Locate the cell with the specified text and output its (x, y) center coordinate. 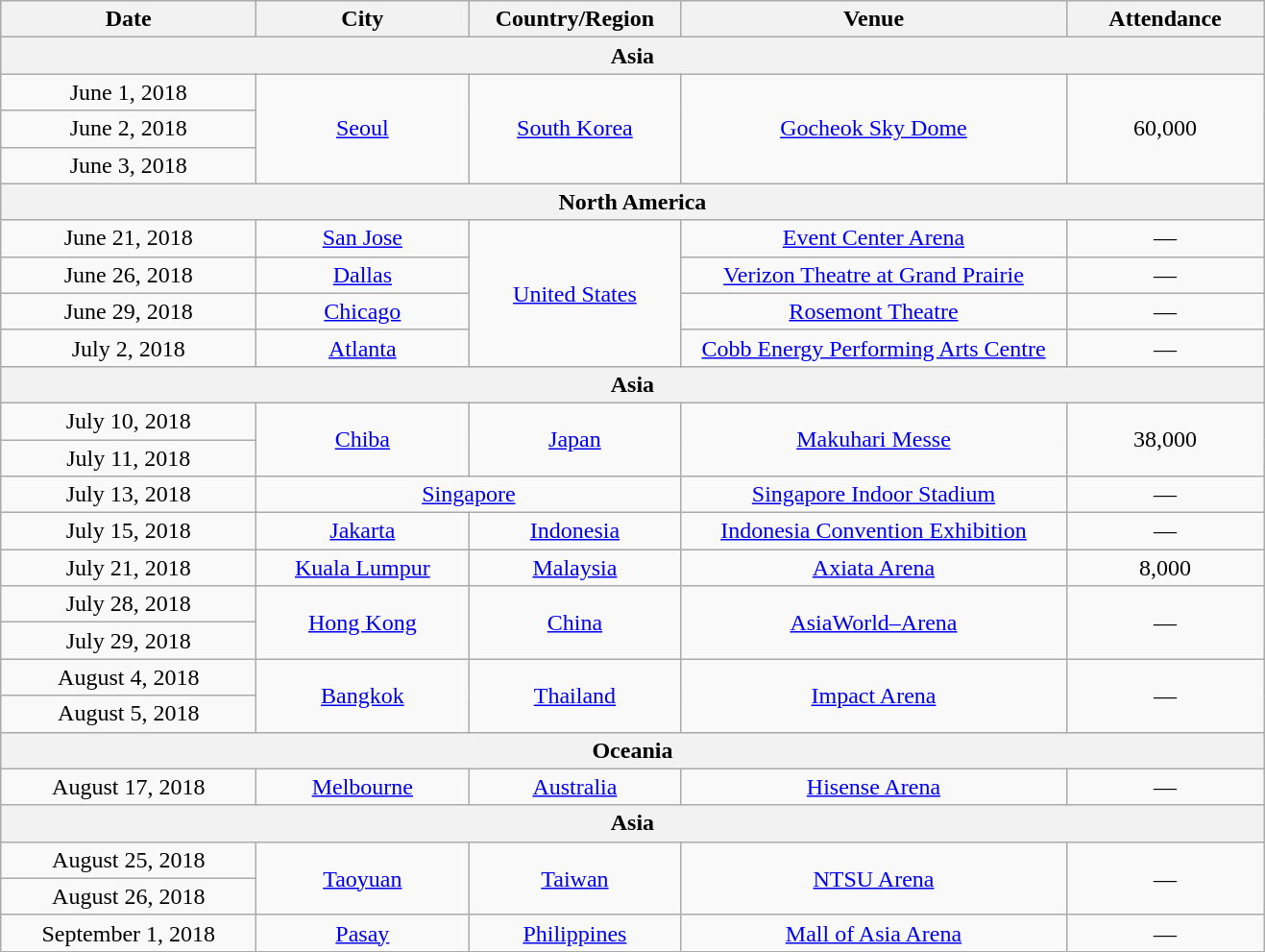
July 15, 2018 (129, 531)
United States (574, 293)
8,000 (1165, 568)
Indonesia (574, 531)
Makuhari Messe (874, 439)
Chicago (363, 311)
Date (129, 19)
Taiwan (574, 878)
Indonesia Convention Exhibition (874, 531)
Cobb Energy Performing Arts Centre (874, 348)
Taoyuan (363, 878)
Country/Region (574, 19)
Verizon Theatre at Grand Prairie (874, 275)
China (574, 622)
August 5, 2018 (129, 714)
June 3, 2018 (129, 165)
August 4, 2018 (129, 677)
Malaysia (574, 568)
June 26, 2018 (129, 275)
South Korea (574, 129)
Jakarta (363, 531)
July 29, 2018 (129, 641)
Hisense Arena (874, 787)
Australia (574, 787)
Axiata Arena (874, 568)
Oceania (632, 750)
San Jose (363, 238)
Attendance (1165, 19)
Atlanta (363, 348)
June 29, 2018 (129, 311)
Dallas (363, 275)
September 1, 2018 (129, 933)
Kuala Lumpur (363, 568)
Venue (874, 19)
Seoul (363, 129)
AsiaWorld–Arena (874, 622)
June 21, 2018 (129, 238)
Thailand (574, 696)
Bangkok (363, 696)
July 11, 2018 (129, 458)
60,000 (1165, 129)
Rosemont Theatre (874, 311)
June 1, 2018 (129, 92)
Singapore Indoor Stadium (874, 495)
North America (632, 202)
Impact Arena (874, 696)
July 21, 2018 (129, 568)
Melbourne (363, 787)
Chiba (363, 439)
July 28, 2018 (129, 604)
Event Center Arena (874, 238)
38,000 (1165, 439)
Hong Kong (363, 622)
July 13, 2018 (129, 495)
NTSU Arena (874, 878)
Philippines (574, 933)
August 25, 2018 (129, 860)
Mall of Asia Arena (874, 933)
Japan (574, 439)
July 10, 2018 (129, 421)
City (363, 19)
Gocheok Sky Dome (874, 129)
Singapore (469, 495)
July 2, 2018 (129, 348)
Pasay (363, 933)
August 26, 2018 (129, 896)
August 17, 2018 (129, 787)
June 2, 2018 (129, 129)
